Locate the cell with the specified text and output its [x, y] center coordinate. 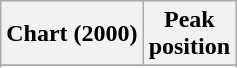
Peakposition [189, 34]
Chart (2000) [72, 34]
